From the cell containing the given text, extract its center point as [x, y] coordinate. 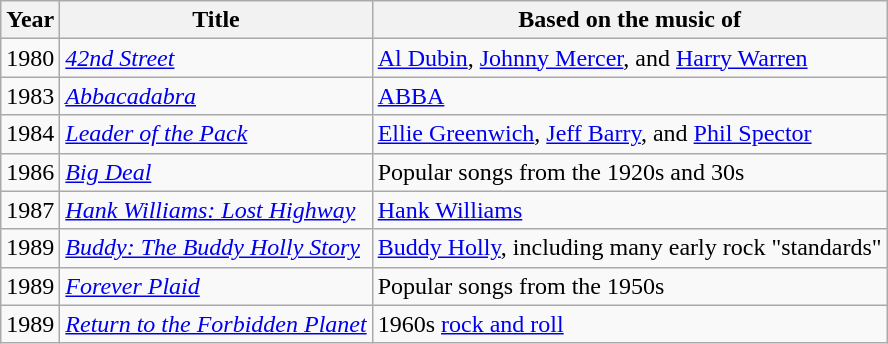
1983 [30, 96]
Leader of the Pack [216, 134]
Buddy: The Buddy Holly Story [216, 248]
Ellie Greenwich, Jeff Barry, and Phil Spector [630, 134]
Abbacadabra [216, 96]
Based on the music of [630, 20]
Hank Williams: Lost Highway [216, 210]
1984 [30, 134]
1986 [30, 172]
Popular songs from the 1920s and 30s [630, 172]
1980 [30, 58]
Popular songs from the 1950s [630, 286]
Hank Williams [630, 210]
42nd Street [216, 58]
Return to the Forbidden Planet [216, 324]
1960s rock and roll [630, 324]
1987 [30, 210]
Forever Plaid [216, 286]
Al Dubin, Johnny Mercer, and Harry Warren [630, 58]
Title [216, 20]
Year [30, 20]
Buddy Holly, including many early rock "standards" [630, 248]
ABBA [630, 96]
Big Deal [216, 172]
